Output the [x, y] coordinate of the center of the cell containing the given text.  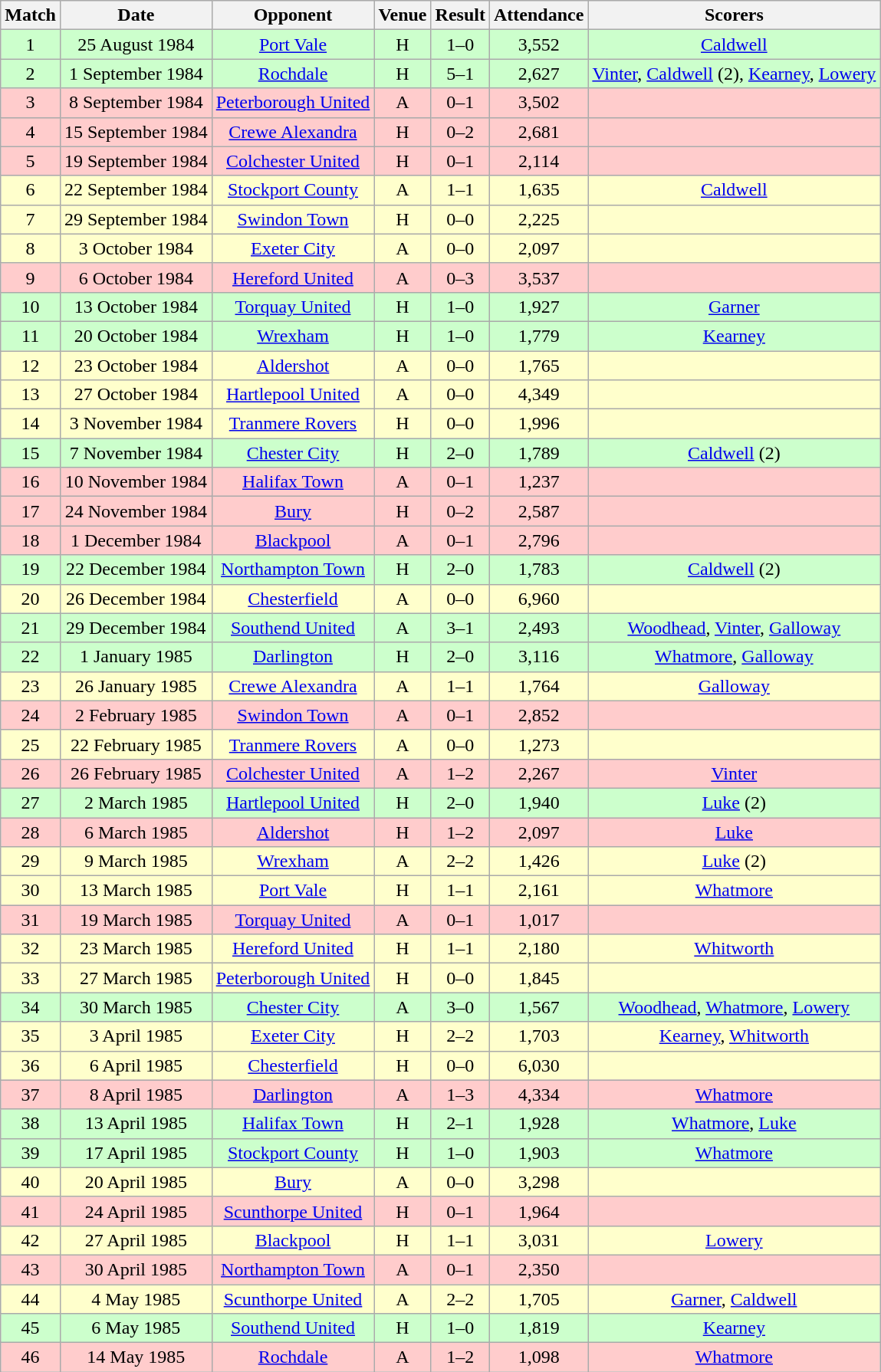
1,779 [538, 336]
19 [31, 569]
Galloway [735, 686]
3,298 [538, 1182]
37 [31, 1095]
29 September 1984 [136, 219]
43 [31, 1269]
1,903 [538, 1153]
19 March 1985 [136, 920]
26 February 1985 [136, 773]
Woodhead, Vinter, Galloway [735, 628]
8 [31, 248]
2 February 1985 [136, 715]
1 September 1984 [136, 74]
25 [31, 744]
22 September 1984 [136, 190]
1,783 [538, 569]
2,114 [538, 161]
42 [31, 1240]
6 April 1985 [136, 1065]
26 January 1985 [136, 686]
Opponent [293, 15]
20 October 1984 [136, 336]
1,996 [538, 424]
34 [31, 1007]
22 December 1984 [136, 569]
Vinter, Caldwell (2), Kearney, Lowery [735, 74]
18 [31, 540]
24 April 1985 [136, 1211]
17 April 1985 [136, 1153]
27 [31, 803]
2,350 [538, 1269]
45 [31, 1328]
0–3 [460, 277]
2,852 [538, 715]
46 [31, 1357]
30 March 1985 [136, 1007]
14 [31, 424]
6 March 1985 [136, 832]
29 December 1984 [136, 628]
13 [31, 395]
3–0 [460, 1007]
11 [31, 336]
Whitworth [735, 949]
30 [31, 891]
2,161 [538, 891]
39 [31, 1153]
1 January 1985 [136, 657]
6,960 [538, 599]
2,796 [538, 540]
5–1 [460, 74]
5 [31, 161]
3,502 [538, 103]
1,273 [538, 744]
20 April 1985 [136, 1182]
23 March 1985 [136, 949]
2,267 [538, 773]
1,703 [538, 1036]
Garner, Caldwell [735, 1299]
1,940 [538, 803]
15 September 1984 [136, 132]
1,927 [538, 307]
2,681 [538, 132]
6,030 [538, 1065]
Match [31, 15]
31 [31, 920]
3,031 [538, 1240]
1,764 [538, 686]
14 May 1985 [136, 1357]
6 October 1984 [136, 277]
19 September 1984 [136, 161]
1–3 [460, 1095]
6 May 1985 [136, 1328]
Result [460, 15]
2,493 [538, 628]
2 [31, 74]
41 [31, 1211]
27 October 1984 [136, 395]
Whatmore, Galloway [735, 657]
9 [31, 277]
12 [31, 366]
29 [31, 862]
3–1 [460, 628]
8 September 1984 [136, 103]
13 April 1985 [136, 1124]
1,928 [538, 1124]
35 [31, 1036]
10 November 1984 [136, 482]
22 February 1985 [136, 744]
28 [31, 832]
Scorers [735, 15]
36 [31, 1065]
1,789 [538, 453]
1,705 [538, 1299]
Date [136, 15]
Vinter [735, 773]
4 [31, 132]
23 [31, 686]
2,627 [538, 74]
38 [31, 1124]
27 April 1985 [136, 1240]
3,116 [538, 657]
2,587 [538, 511]
1 December 1984 [136, 540]
26 [31, 773]
8 April 1985 [136, 1095]
Attendance [538, 15]
33 [31, 978]
6 [31, 190]
Luke [735, 832]
30 April 1985 [136, 1269]
13 March 1985 [136, 891]
Lowery [735, 1240]
4,334 [538, 1095]
26 December 1984 [136, 599]
4,349 [538, 395]
40 [31, 1182]
7 [31, 219]
4 May 1985 [136, 1299]
32 [31, 949]
7 November 1984 [136, 453]
25 August 1984 [136, 44]
27 March 1985 [136, 978]
15 [31, 453]
1 [31, 44]
2,180 [538, 949]
Venue [403, 15]
Woodhead, Whatmore, Lowery [735, 1007]
Whatmore, Luke [735, 1124]
13 October 1984 [136, 307]
10 [31, 307]
3,552 [538, 44]
3 October 1984 [136, 248]
3,537 [538, 277]
Garner [735, 307]
24 [31, 715]
1,567 [538, 1007]
22 [31, 657]
2 March 1985 [136, 803]
Kearney, Whitworth [735, 1036]
17 [31, 511]
1,098 [538, 1357]
1,237 [538, 482]
1,964 [538, 1211]
3 November 1984 [136, 424]
2–1 [460, 1124]
21 [31, 628]
1,765 [538, 366]
23 October 1984 [136, 366]
2,225 [538, 219]
3 April 1985 [136, 1036]
16 [31, 482]
1,635 [538, 190]
1,017 [538, 920]
1,426 [538, 862]
9 March 1985 [136, 862]
1,819 [538, 1328]
1,845 [538, 978]
20 [31, 599]
44 [31, 1299]
24 November 1984 [136, 511]
3 [31, 103]
